Return (x, y) of the center of cell containing provided text 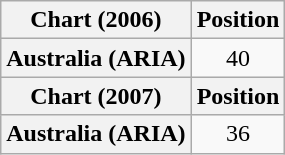
Chart (2007) (96, 96)
40 (238, 58)
Chart (2006) (96, 20)
36 (238, 134)
